Provide the (X, Y) coordinate of the cell's center where the given text is located.  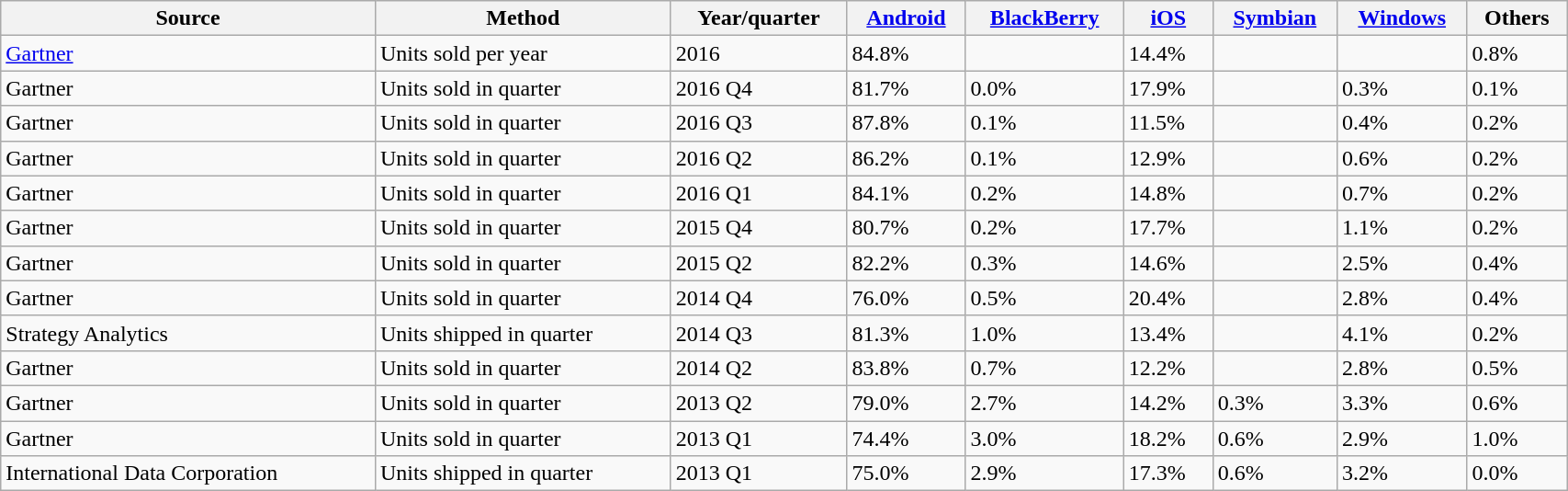
2014 Q4 (759, 298)
Windows (1402, 18)
84.8% (906, 53)
20.4% (1168, 298)
79.0% (906, 403)
International Data Corporation (188, 474)
2015 Q2 (759, 263)
2013 Q2 (759, 403)
2016 Q4 (759, 88)
12.2% (1168, 368)
74.4% (906, 439)
3.3% (1402, 403)
Symbian (1275, 18)
3.2% (1402, 474)
Units sold per year (523, 53)
Year/quarter (759, 18)
Android (906, 18)
18.2% (1168, 439)
2.5% (1402, 263)
75.0% (906, 474)
84.1% (906, 193)
87.8% (906, 123)
81.3% (906, 333)
2016 Q3 (759, 123)
2014 Q3 (759, 333)
17.7% (1168, 228)
14.8% (1168, 193)
BlackBerry (1044, 18)
83.8% (906, 368)
2016 (759, 53)
0.8% (1517, 53)
12.9% (1168, 158)
76.0% (906, 298)
13.4% (1168, 333)
2016 Q2 (759, 158)
Others (1517, 18)
14.4% (1168, 53)
Source (188, 18)
86.2% (906, 158)
14.6% (1168, 263)
17.9% (1168, 88)
81.7% (906, 88)
Strategy Analytics (188, 333)
iOS (1168, 18)
Method (523, 18)
11.5% (1168, 123)
82.2% (906, 263)
17.3% (1168, 474)
2015 Q4 (759, 228)
14.2% (1168, 403)
80.7% (906, 228)
1.1% (1402, 228)
4.1% (1402, 333)
3.0% (1044, 439)
2.7% (1044, 403)
2014 Q2 (759, 368)
2016 Q1 (759, 193)
